Pinpoint the cell where the given text exists, returning its [X, Y] midpoint coordinate. 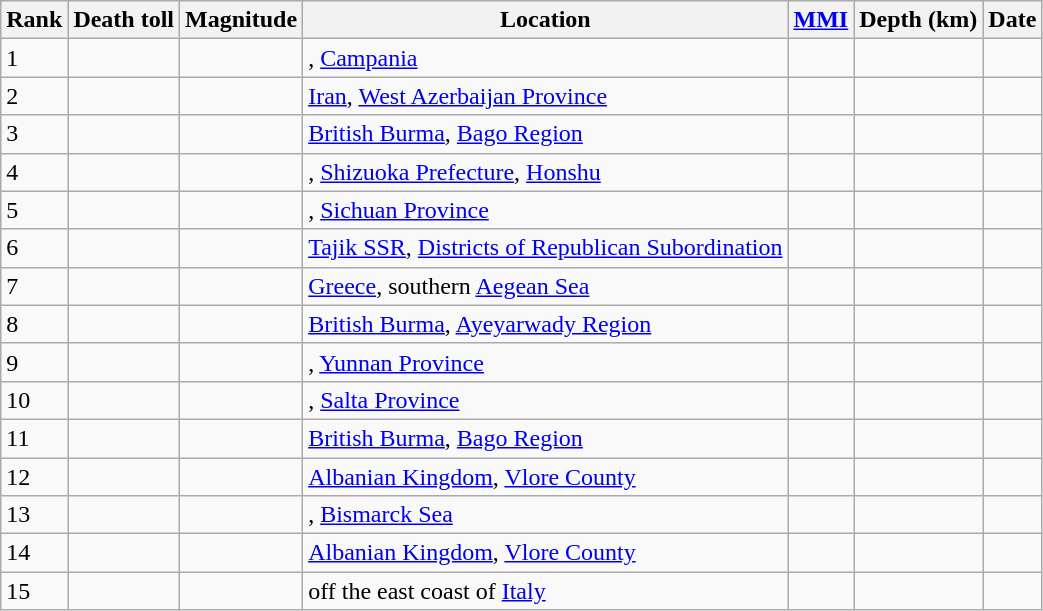
off the east coast of Italy [546, 591]
14 [34, 553]
8 [34, 324]
Greece, southern Aegean Sea [546, 286]
, Shizuoka Prefecture, Honshu [546, 172]
, Yunnan Province [546, 362]
Location [546, 20]
4 [34, 172]
7 [34, 286]
13 [34, 515]
6 [34, 248]
Date [1012, 20]
Death toll [124, 20]
British Burma, Ayeyarwady Region [546, 324]
Rank [34, 20]
Iran, West Azerbaijan Province [546, 96]
9 [34, 362]
15 [34, 591]
, Campania [546, 58]
Tajik SSR, Districts of Republican Subordination [546, 248]
11 [34, 438]
5 [34, 210]
3 [34, 134]
, Bismarck Sea [546, 515]
Magnitude [242, 20]
1 [34, 58]
, Salta Province [546, 400]
2 [34, 96]
12 [34, 477]
MMI [821, 20]
, Sichuan Province [546, 210]
10 [34, 400]
Depth (km) [918, 20]
